Capture the cell that displays the provided text and extract its (X, Y) central coordinate. 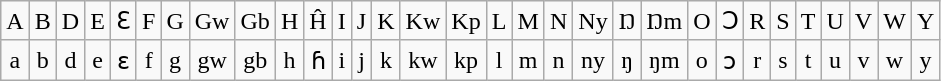
I (342, 21)
B (42, 21)
ny (593, 60)
y (925, 60)
Kp (466, 21)
v (863, 60)
Ɔ (730, 21)
j (361, 60)
u (835, 60)
F (148, 21)
ɛ (123, 60)
gb (255, 60)
E (98, 21)
J (361, 21)
H (289, 21)
T (808, 21)
a (15, 60)
l (499, 60)
Y (925, 21)
ɦ (318, 60)
R (758, 21)
r (758, 60)
g (175, 60)
ɔ (730, 60)
D (70, 21)
k (386, 60)
t (808, 60)
gw (212, 60)
m (528, 60)
kp (466, 60)
A (15, 21)
h (289, 60)
s (783, 60)
G (175, 21)
n (558, 60)
M (528, 21)
ŋm (664, 60)
W (895, 21)
d (70, 60)
O (702, 21)
i (342, 60)
e (98, 60)
L (499, 21)
Gb (255, 21)
Ŋ (627, 21)
o (702, 60)
K (386, 21)
Gw (212, 21)
N (558, 21)
S (783, 21)
Kw (423, 21)
kw (423, 60)
ŋ (627, 60)
f (148, 60)
Ŋm (664, 21)
U (835, 21)
Ny (593, 21)
w (895, 60)
Ĥ (318, 21)
Ɛ (123, 21)
V (863, 21)
b (42, 60)
